For the text-containing cell, return its midpoint in [X, Y] coordinate format. 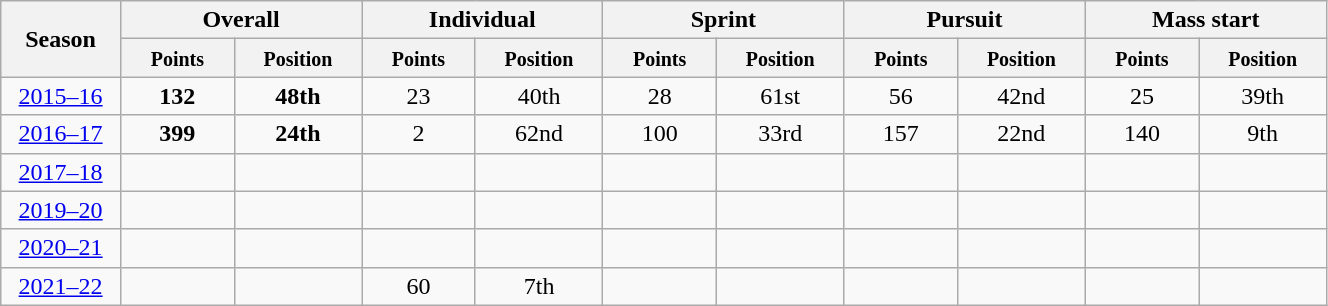
9th [1263, 134]
Mass start [1206, 20]
Overall [240, 20]
2021–22 [61, 286]
60 [419, 286]
42nd [1022, 96]
61st [780, 96]
25 [1142, 96]
Sprint [724, 20]
56 [901, 96]
Season [61, 39]
140 [1142, 134]
62nd [538, 134]
40th [538, 96]
24th [298, 134]
132 [177, 96]
2015–16 [61, 96]
100 [660, 134]
22nd [1022, 134]
2 [419, 134]
2017–18 [61, 172]
2016–17 [61, 134]
48th [298, 96]
157 [901, 134]
Pursuit [964, 20]
39th [1263, 96]
Individual [482, 20]
2020–21 [61, 248]
23 [419, 96]
7th [538, 286]
2019–20 [61, 210]
399 [177, 134]
28 [660, 96]
33rd [780, 134]
